Locate the cell with the specified text and output its [x, y] center coordinate. 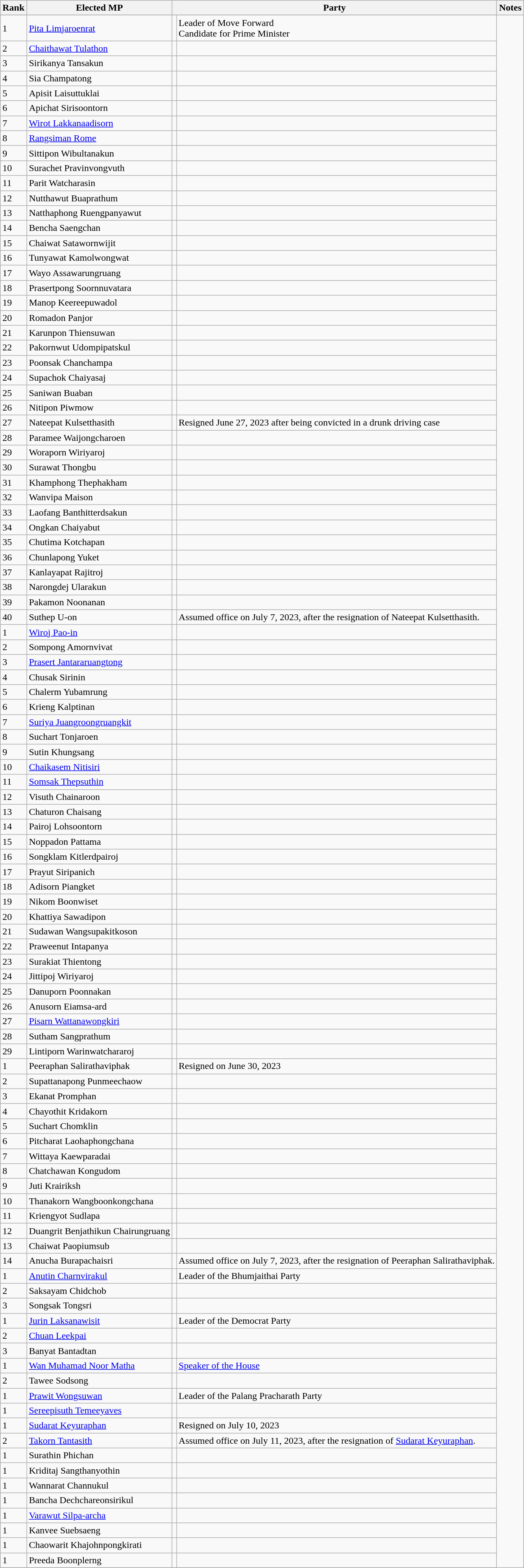
Varawut Silpa-archa [100, 1515]
Nikom Boonwiset [100, 901]
Pakornwut Udompipatskul [100, 348]
Praweenut Intapanya [100, 947]
Kriengyot Sudlapa [100, 1216]
Krieng Kalptinan [100, 707]
Karunpon Thiensuwan [100, 333]
Paramee Waijongcharoen [100, 438]
Kriditaj Sangthanyothin [100, 1470]
Chayothit Kridakorn [100, 1111]
Woraporn Wiriyaroj [100, 453]
38 [13, 587]
Surakiat Thientong [100, 962]
Tunyawat Kamolwongwat [100, 258]
Suchart Tonjaroen [100, 737]
Chaiwat Paopiumsub [100, 1246]
34 [13, 527]
Chatchawan Kongudom [100, 1171]
Danuporn Poonnakan [100, 991]
Preeda Boonplerng [100, 1560]
Surachet Pravinvongvuth [100, 168]
Songsak Tongsri [100, 1306]
Prasert Jantararuangtong [100, 662]
Prayut Siripanich [100, 872]
Apisit Laisuttuklai [100, 93]
Chaikasem Nitisiri [100, 767]
Chusak Sirinin [100, 677]
Resigned on June 30, 2023 [337, 1066]
Saksayam Chidchob [100, 1291]
Chaturon Chaisang [100, 812]
Rank [13, 8]
Surawat Thongbu [100, 468]
Wayo Assawarungruang [100, 273]
Rangsiman Rome [100, 138]
Pisarn Wattanawongkiri [100, 1021]
30 [13, 468]
Sompong Amornvivat [100, 647]
Suriya Juangroongruangkit [100, 722]
Duangrit Benjathikun Chairungruang [100, 1231]
Pairoj Lohsoontorn [100, 827]
39 [13, 602]
Assumed office on July 7, 2023, after the resignation of Peeraphan Salirathaviphak. [337, 1261]
Visuth Chainaroon [100, 797]
Romadon Panjor [100, 318]
Wan Muhamad Noor Matha [100, 1365]
Takorn Tantasith [100, 1441]
Jittipoj Wiriyaroj [100, 977]
Ongkan Chaiyabut [100, 527]
Narongdej Ularakun [100, 587]
Bancha Dechchareonsirikul [100, 1500]
Wannarat Channukul [100, 1485]
Natthaphong Ruengpanyawut [100, 213]
Saniwan Buaban [100, 392]
Somsak Thepsuthin [100, 782]
Chaiwat Satawornwijit [100, 243]
Wiroj Pao-in [100, 632]
Leader of the Bhumjaithai Party [337, 1276]
Lintiporn Warinwatchararoj [100, 1051]
Sutin Khungsang [100, 752]
Chaithawat Tulathon [100, 48]
Sudarat Keyuraphan [100, 1426]
Chuan Leekpai [100, 1336]
Banyat Bantadtan [100, 1351]
Sutham Sangprathum [100, 1036]
Pitcharat Laohaphongchana [100, 1141]
Anucha Burapachaisri [100, 1261]
Juti Krairiksh [100, 1186]
Prasertpong Soornnuvatara [100, 288]
Speaker of the House [337, 1365]
Adisorn Piangket [100, 886]
Pakamon Noonanan [100, 602]
Suthep U-on [100, 617]
Leader of the Democrat Party [337, 1321]
Sia Champatong [100, 78]
Prawit Wongsuwan [100, 1396]
40 [13, 617]
Supachok Chaiyasaj [100, 378]
36 [13, 557]
35 [13, 542]
Supattanapong Punmeechaow [100, 1081]
Khattiya Sawadipon [100, 917]
Chunlapong Yuket [100, 557]
Assumed office on July 11, 2023, after the resignation of Sudarat Keyuraphan. [337, 1441]
Sirikanya Tansakun [100, 63]
Chutima Kotchapan [100, 542]
Laofang Banthitterdsakun [100, 512]
Apichat Sirisoontorn [100, 108]
Nutthawut Buaprathum [100, 198]
Kanlayapat Rajitroj [100, 572]
32 [13, 497]
Kanvee Suebsaeng [100, 1530]
Resigned on July 10, 2023 [337, 1426]
Suchart Chomklin [100, 1126]
Thanakorn Wangboonkongchana [100, 1201]
Leader of the Palang Pracharath Party [337, 1396]
Songklam Kitlerdpairoj [100, 857]
Wittaya Kaewparadai [100, 1156]
Sudawan Wangsupakitkoson [100, 932]
Pita Limjaroenrat [100, 28]
Parit Watcharasin [100, 183]
Surathin Phichan [100, 1456]
Manop Keereepuwadol [100, 303]
Khamphong Thephakham [100, 483]
37 [13, 572]
Notes [510, 8]
Sittipon Wibultanakun [100, 153]
Resigned June 27, 2023 after being convicted in a drunk driving case [337, 422]
Tawee Sodsong [100, 1380]
Noppadon Pattama [100, 842]
Elected MP [100, 8]
Wanvipa Maison [100, 497]
Ekanat Promphan [100, 1096]
Peeraphan Salirathaviphak [100, 1066]
Wirot Lakkanaadisorn [100, 123]
Chalerm Yubamrung [100, 692]
Bencha Saengchan [100, 228]
Leader of Move ForwardCandidate for Prime Minister [337, 28]
Anutin Charnvirakul [100, 1276]
31 [13, 483]
Jurin Laksanawisit [100, 1321]
Poonsak Chanchampa [100, 363]
Assumed office on July 7, 2023, after the resignation of Nateepat Kulsetthasith. [337, 617]
33 [13, 512]
Nateepat Kulsetthasith [100, 422]
Party [334, 8]
Nitipon Piwmow [100, 407]
Chaowarit Khajohnpongkirati [100, 1545]
Anusorn Eiamsa-ard [100, 1006]
Sereepisuth Temeeyaves [100, 1411]
